Scan for the cell matching the given text and deliver its (X, Y) coordinate at center. 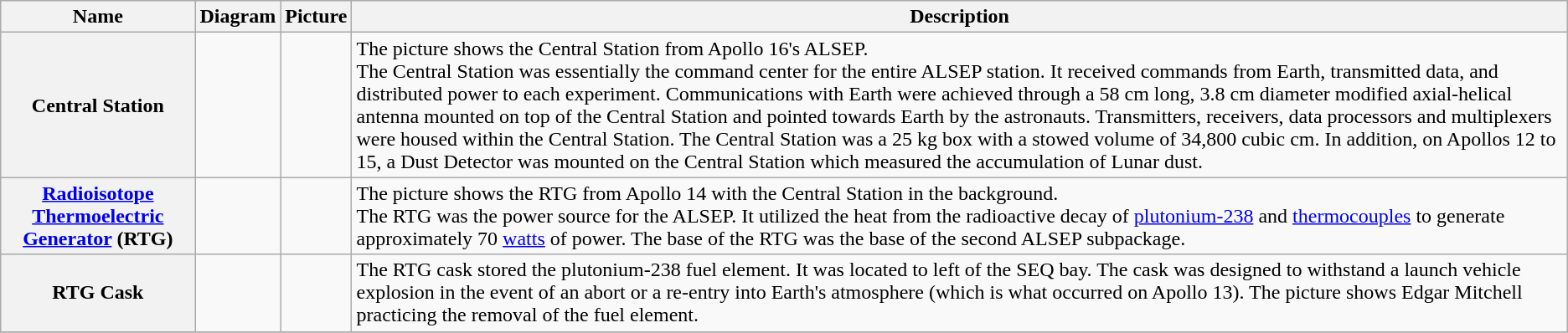
Diagram (238, 17)
Name (98, 17)
Picture (317, 17)
Description (960, 17)
Radioisotope Thermoelectric Generator (RTG) (98, 216)
Central Station (98, 105)
RTG Cask (98, 293)
